Determine the (x, y) coordinate at the center of the cell enclosing the given text.  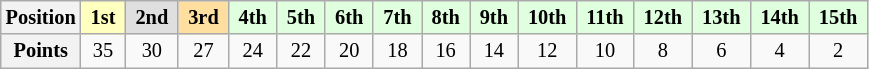
18 (397, 51)
10 (604, 51)
12th (663, 17)
2nd (152, 17)
20 (349, 51)
9th (494, 17)
11th (604, 17)
14th (779, 17)
5th (301, 17)
8th (446, 17)
7th (397, 17)
8 (663, 51)
2 (838, 51)
12 (547, 51)
14 (494, 51)
6th (349, 17)
Points (41, 51)
30 (152, 51)
27 (203, 51)
4th (253, 17)
13th (721, 17)
6 (721, 51)
35 (104, 51)
3rd (203, 17)
10th (547, 17)
15th (838, 17)
4 (779, 51)
Position (41, 17)
16 (446, 51)
22 (301, 51)
1st (104, 17)
24 (253, 51)
